Output the [X, Y] coordinate of the center of the cell containing the given text.  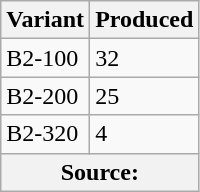
32 [144, 58]
B2-200 [46, 96]
B2-100 [46, 58]
Source: [100, 172]
B2-320 [46, 134]
Variant [46, 20]
25 [144, 96]
4 [144, 134]
Produced [144, 20]
